Output the (x, y) coordinate of the center of the cell containing the given text.  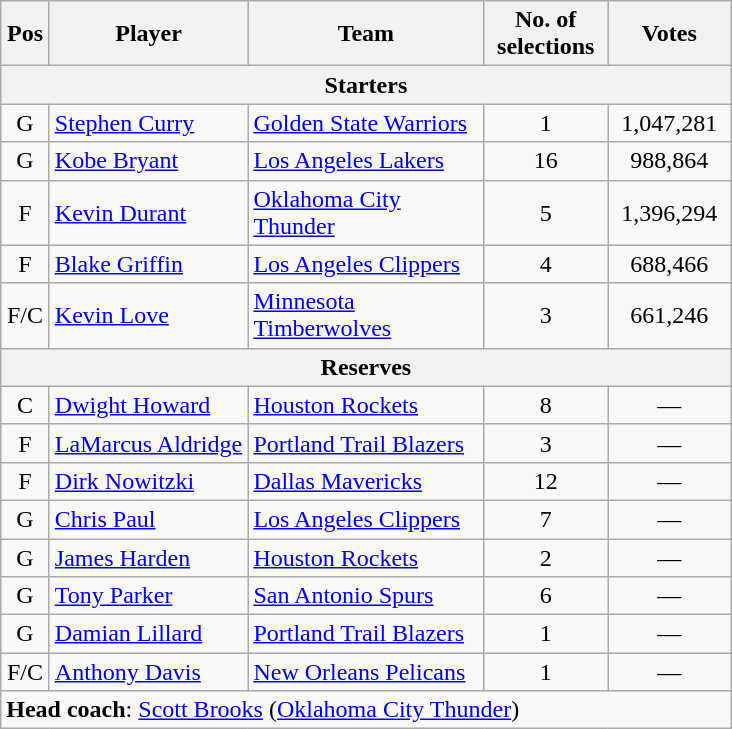
4 (546, 264)
Blake Griffin (148, 264)
Tony Parker (148, 596)
Votes (670, 34)
Anthony Davis (148, 672)
Chris Paul (148, 519)
Team (366, 34)
Head coach: Scott Brooks (Oklahoma City Thunder) (366, 710)
San Antonio Spurs (366, 596)
Los Angeles Lakers (366, 161)
Golden State Warriors (366, 123)
Starters (366, 85)
Kobe Bryant (148, 161)
7 (546, 519)
Dallas Mavericks (366, 481)
James Harden (148, 557)
LaMarcus Aldridge (148, 443)
988,864 (670, 161)
688,466 (670, 264)
Kevin Love (148, 316)
2 (546, 557)
661,246 (670, 316)
6 (546, 596)
C (26, 405)
Player (148, 34)
New Orleans Pelicans (366, 672)
Oklahoma City Thunder (366, 212)
Dirk Nowitzki (148, 481)
Reserves (366, 367)
Damian Lillard (148, 634)
Kevin Durant (148, 212)
Pos (26, 34)
12 (546, 481)
No. of selections (546, 34)
8 (546, 405)
16 (546, 161)
5 (546, 212)
1,047,281 (670, 123)
Stephen Curry (148, 123)
Dwight Howard (148, 405)
Minnesota Timberwolves (366, 316)
1,396,294 (670, 212)
